Pinpoint the cell where the given text exists, returning its [X, Y] midpoint coordinate. 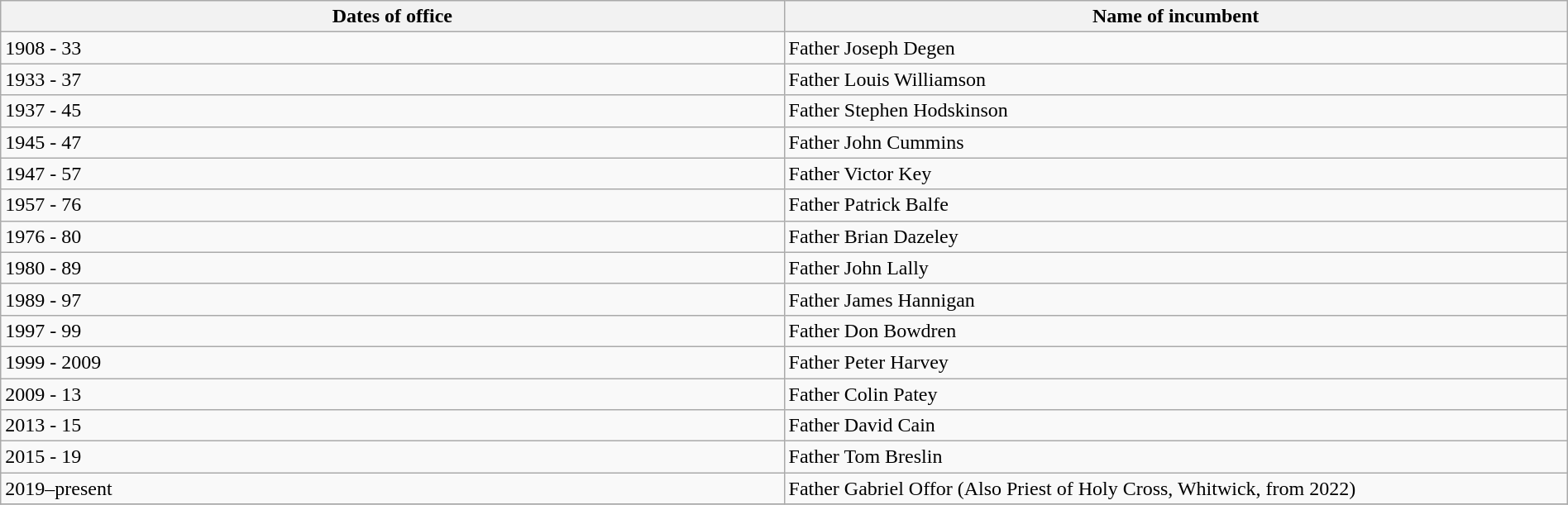
1945 - 47 [392, 142]
1947 - 57 [392, 174]
2013 - 15 [392, 426]
1937 - 45 [392, 111]
Name of incumbent [1176, 17]
1957 - 76 [392, 205]
Father Stephen Hodskinson [1176, 111]
Father Gabriel Offor (Also Priest of Holy Cross, Whitwick, from 2022) [1176, 488]
Father Colin Patey [1176, 394]
Father Brian Dazeley [1176, 236]
Father Louis Williamson [1176, 79]
1997 - 99 [392, 331]
Father James Hannigan [1176, 299]
1980 - 89 [392, 268]
Father Victor Key [1176, 174]
Dates of office [392, 17]
Father Peter Harvey [1176, 362]
2009 - 13 [392, 394]
1989 - 97 [392, 299]
Father John Lally [1176, 268]
Father David Cain [1176, 426]
2019–present [392, 488]
1999 - 2009 [392, 362]
Father Joseph Degen [1176, 48]
Father Tom Breslin [1176, 457]
1976 - 80 [392, 236]
Father John Cummins [1176, 142]
Father Patrick Balfe [1176, 205]
2015 - 19 [392, 457]
Father Don Bowdren [1176, 331]
1908 - 33 [392, 48]
1933 - 37 [392, 79]
